Return the (x, y) coordinate for the center point of the cell that contains the specified text.  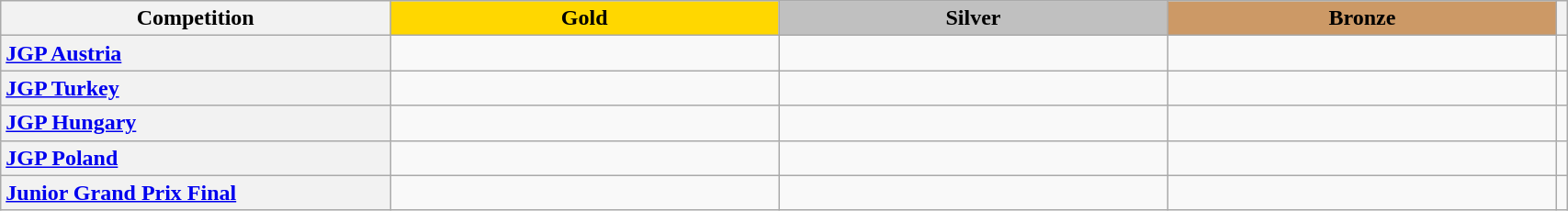
Gold (584, 18)
JGP Poland (196, 158)
JGP Turkey (196, 88)
Junior Grand Prix Final (196, 193)
Bronze (1361, 18)
JGP Hungary (196, 123)
Competition (196, 18)
JGP Austria (196, 53)
Silver (974, 18)
